For the text-containing cell, return its midpoint in (x, y) coordinate format. 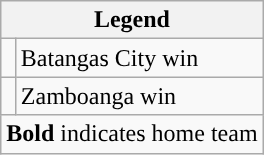
Legend (132, 20)
Zamboanga win (139, 96)
Batangas City win (139, 58)
Bold indicates home team (132, 134)
